Extract the [x, y] coordinate from the center of the cell holding the provided text.  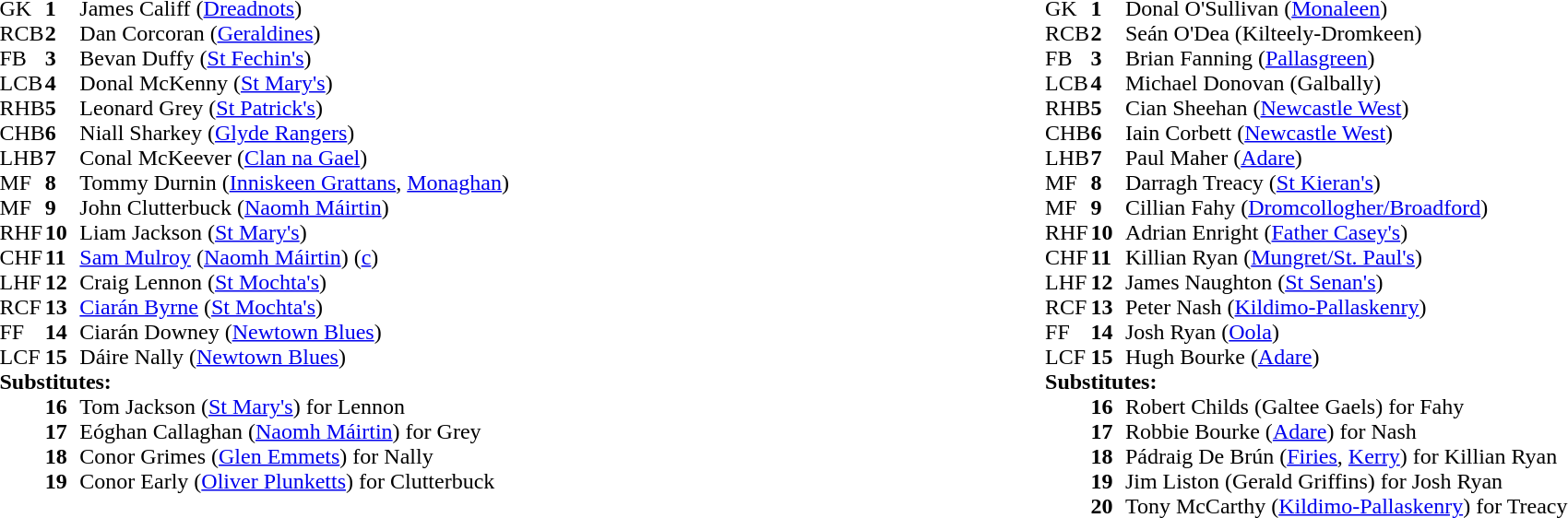
Jim Liston (Gerald Griffins) for Josh Ryan [1347, 481]
Iain Corbett (Newcastle West) [1347, 133]
Josh Ryan (Oola) [1347, 332]
Hugh Bourke (Adare) [1347, 358]
Tommy Durnin (Inniskeen Grattans, Monaghan) [294, 182]
Liam Jackson (St Mary's) [294, 232]
Cillian Fahy (Dromcollogher/Broadford) [1347, 208]
Ciarán Byrne (St Mochta's) [294, 308]
Tom Jackson (St Mary's) for Lennon [294, 407]
Seán O'Dea (Kilteely-Dromkeen) [1347, 33]
Robert Childs (Galtee Gaels) for Fahy [1347, 407]
Donal McKenny (St Mary's) [294, 83]
Eóghan Callaghan (Naomh Máirtin) for Grey [294, 431]
Bevan Duffy (St Fechin's) [294, 59]
Darragh Treacy (St Kieran's) [1347, 182]
Killian Ryan (Mungret/St. Paul's) [1347, 258]
Conor Early (Oliver Plunketts) for Clutterbuck [294, 481]
Ciarán Downey (Newtown Blues) [294, 332]
Adrian Enright (Father Casey's) [1347, 232]
Paul Maher (Adare) [1347, 159]
Michael Donovan (Galbally) [1347, 83]
Leonard Grey (St Patrick's) [294, 109]
Cian Sheehan (Newcastle West) [1347, 109]
James Naughton (St Senan's) [1347, 282]
Niall Sharkey (Glyde Rangers) [294, 133]
Robbie Bourke (Adare) for Nash [1347, 431]
Brian Fanning (Pallasgreen) [1347, 59]
Pádraig De Brún (Firies, Kerry) for Killian Ryan [1347, 457]
Peter Nash (Kildimo-Pallaskenry) [1347, 308]
Craig Lennon (St Mochta's) [294, 282]
John Clutterbuck (Naomh Máirtin) [294, 208]
Dan Corcoran (Geraldines) [294, 33]
Dáire Nally (Newtown Blues) [294, 358]
Conor Grimes (Glen Emmets) for Nally [294, 457]
Sam Mulroy (Naomh Máirtin) (c) [294, 258]
Conal McKeever (Clan na Gael) [294, 159]
